For the text-containing cell, return its midpoint in [x, y] coordinate format. 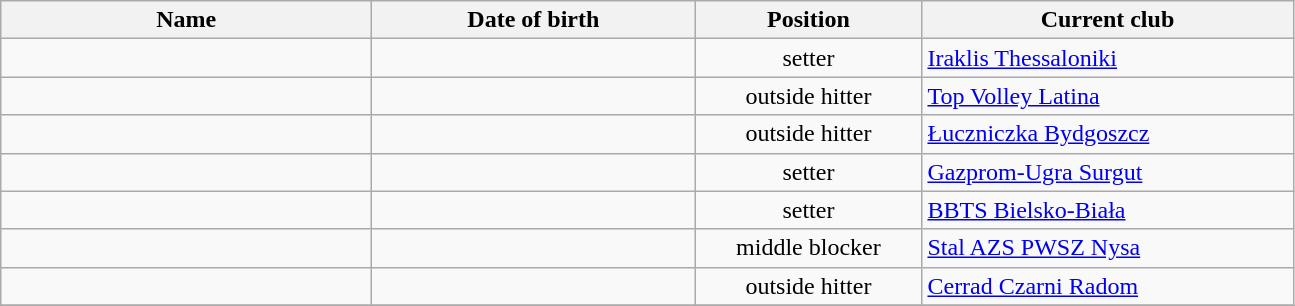
Name [186, 20]
Gazprom-Ugra Surgut [1108, 172]
Date of birth [534, 20]
Current club [1108, 20]
Stal AZS PWSZ Nysa [1108, 248]
Iraklis Thessaloniki [1108, 58]
Łuczniczka Bydgoszcz [1108, 134]
Position [808, 20]
BBTS Bielsko-Biała [1108, 210]
middle blocker [808, 248]
Cerrad Czarni Radom [1108, 286]
Top Volley Latina [1108, 96]
